Find where the given text appears and provide that cell's center as (x, y) coordinate. 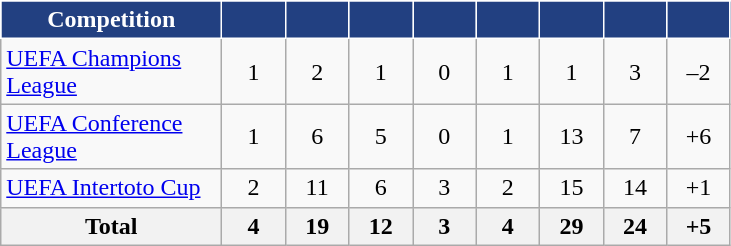
7 (635, 136)
UEFA Champions League (112, 72)
15 (572, 188)
+5 (699, 226)
UEFA Conference League (112, 136)
UEFA Intertoto Cup (112, 188)
14 (635, 188)
Total (112, 226)
24 (635, 226)
19 (317, 226)
+6 (699, 136)
5 (381, 136)
12 (381, 226)
11 (317, 188)
13 (572, 136)
Competition (112, 20)
–2 (699, 72)
+1 (699, 188)
29 (572, 226)
